For the text-containing cell, return its midpoint in [x, y] coordinate format. 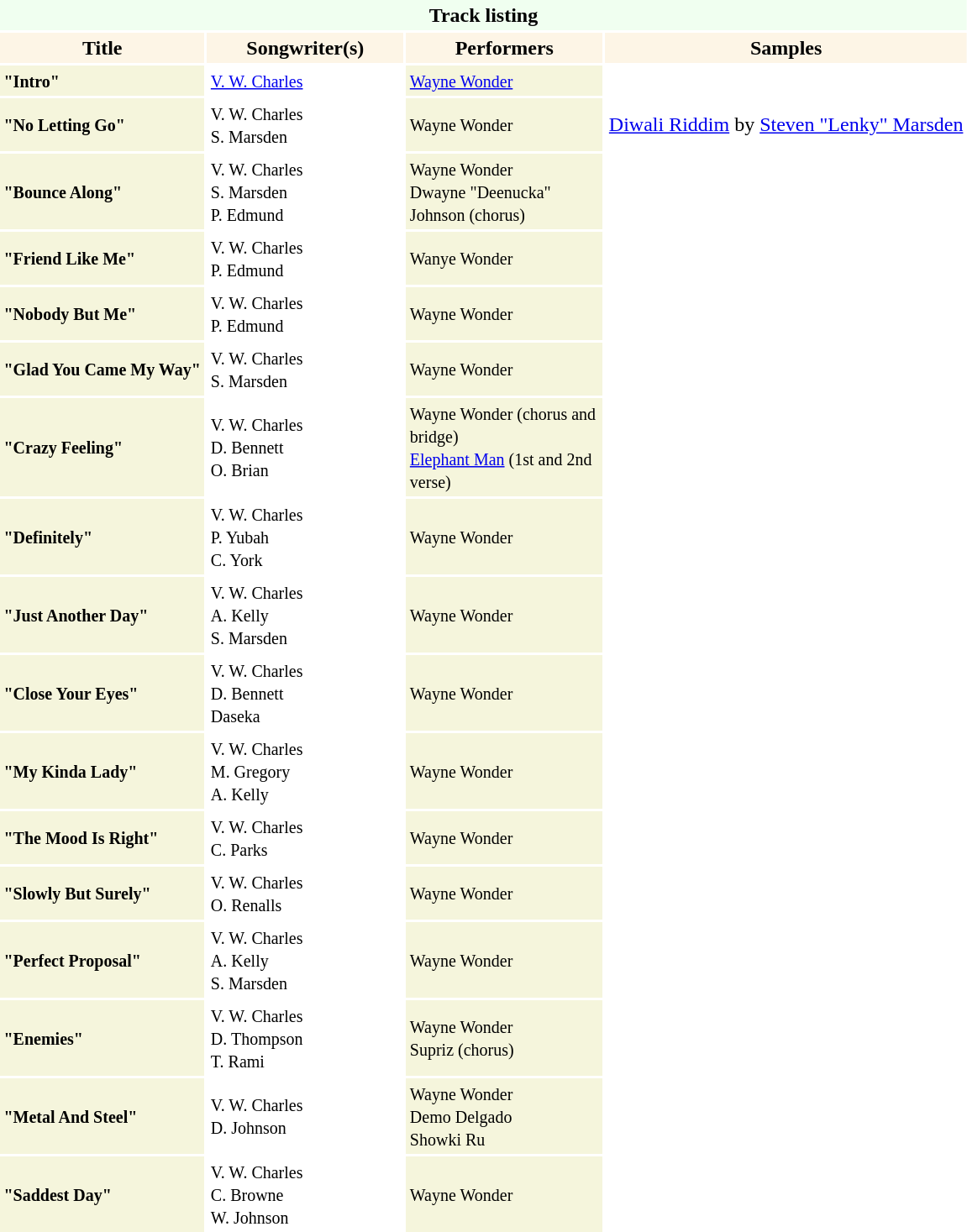
"No Letting Go" [102, 124]
Diwali Riddim by Steven "Lenky" Marsden [786, 124]
Songwriter(s) [305, 48]
"Bounce Along" [102, 191]
V. W. CharlesC. BrowneW. Johnson [305, 1194]
"Close Your Eyes" [102, 693]
"Friend Like Me" [102, 259]
V. W. CharlesD. Johnson [305, 1116]
V. W. CharlesD. BennettDaseka [305, 693]
"Glad You Came My Way" [102, 370]
Wayne WonderSupriz (chorus) [504, 1038]
"My Kinda Lady" [102, 771]
"Slowly But Surely" [102, 894]
Track listing [484, 15]
"Definitely" [102, 537]
"Metal And Steel" [102, 1116]
Wanye Wonder [504, 259]
Title [102, 48]
"Intro" [102, 81]
V. W. CharlesO. Renalls [305, 894]
"Saddest Day" [102, 1194]
"Enemies" [102, 1038]
V. W. CharlesD. ThompsonT. Rami [305, 1038]
"Just Another Day" [102, 615]
V. W. CharlesC. Parks [305, 838]
"The Mood Is Right" [102, 838]
V. W. Charles [305, 81]
V. W. CharlesS. MarsdenP. Edmund [305, 191]
V. W. CharlesP. YubahC. York [305, 537]
Wayne Wonder (chorus and bridge)Elephant Man (1st and 2nd verse) [504, 447]
"Nobody But Me" [102, 314]
V. W. CharlesM. GregoryA. Kelly [305, 771]
Performers [504, 48]
Samples [786, 48]
V. W. CharlesD. BennettO. Brian [305, 447]
Wayne WonderDwayne "Deenucka" Johnson (chorus) [504, 191]
"Perfect Proposal" [102, 960]
"Crazy Feeling" [102, 447]
Wayne WonderDemo DelgadoShowki Ru [504, 1116]
